Capture the cell that displays the provided text and extract its (x, y) central coordinate. 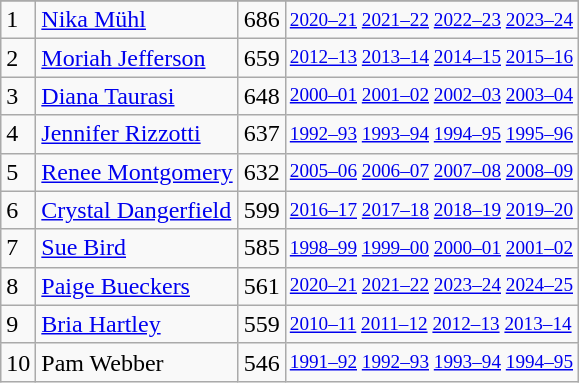
2016–17 2017–18 2018–19 2019–20 (431, 210)
Pam Webber (137, 362)
648 (262, 96)
4 (18, 134)
2020–21 2021–22 2023–24 2024–25 (431, 286)
659 (262, 58)
Bria Hartley (137, 324)
599 (262, 210)
Sue Bird (137, 248)
686 (262, 20)
1991–92 1992–93 1993–94 1994–95 (431, 362)
561 (262, 286)
2005–06 2006–07 2007–08 2008–09 (431, 172)
5 (18, 172)
Moriah Jefferson (137, 58)
10 (18, 362)
559 (262, 324)
Paige Bueckers (137, 286)
Renee Montgomery (137, 172)
1998–99 1999–00 2000–01 2001–02 (431, 248)
585 (262, 248)
2012–13 2013–14 2014–15 2015–16 (431, 58)
6 (18, 210)
2010–11 2011–12 2012–13 2013–14 (431, 324)
2020–21 2021–22 2022–23 2023–24 (431, 20)
1 (18, 20)
546 (262, 362)
637 (262, 134)
7 (18, 248)
3 (18, 96)
9 (18, 324)
Crystal Dangerfield (137, 210)
8 (18, 286)
Jennifer Rizzotti (137, 134)
2000–01 2001–02 2002–03 2003–04 (431, 96)
632 (262, 172)
Diana Taurasi (137, 96)
Nika Mühl (137, 20)
1992–93 1993–94 1994–95 1995–96 (431, 134)
2 (18, 58)
